Extract the [x, y] coordinate from the center of the cell holding the provided text.  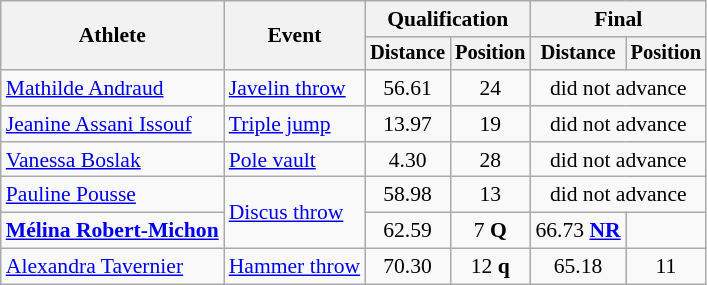
Pole vault [294, 160]
Final [618, 19]
4.30 [408, 160]
13.97 [408, 124]
70.30 [408, 267]
Jeanine Assani Issouf [112, 124]
65.18 [578, 267]
Pauline Pousse [112, 195]
12 q [490, 267]
7 Q [490, 231]
Athlete [112, 36]
11 [666, 267]
28 [490, 160]
56.61 [408, 88]
Javelin throw [294, 88]
Qualification [448, 19]
Hammer throw [294, 267]
66.73 NR [578, 231]
Mélina Robert-Michon [112, 231]
Mathilde Andraud [112, 88]
58.98 [408, 195]
13 [490, 195]
24 [490, 88]
Triple jump [294, 124]
62.59 [408, 231]
Event [294, 36]
Discus throw [294, 212]
19 [490, 124]
Alexandra Tavernier [112, 267]
Vanessa Boslak [112, 160]
